Determine the (X, Y) coordinate at the center of the cell enclosing the given text.  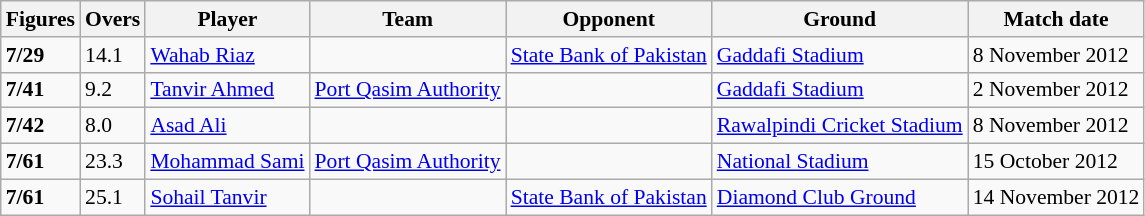
Match date (1056, 19)
7/29 (40, 55)
25.1 (112, 197)
14 November 2012 (1056, 197)
Rawalpindi Cricket Stadium (840, 126)
15 October 2012 (1056, 162)
Asad Ali (227, 126)
Team (408, 19)
7/42 (40, 126)
7/41 (40, 90)
Sohail Tanvir (227, 197)
Player (227, 19)
Ground (840, 19)
Wahab Riaz (227, 55)
9.2 (112, 90)
Opponent (609, 19)
Mohammad Sami (227, 162)
Overs (112, 19)
8.0 (112, 126)
Diamond Club Ground (840, 197)
Figures (40, 19)
National Stadium (840, 162)
2 November 2012 (1056, 90)
23.3 (112, 162)
14.1 (112, 55)
Tanvir Ahmed (227, 90)
